Return (X, Y) of the center of cell containing provided text 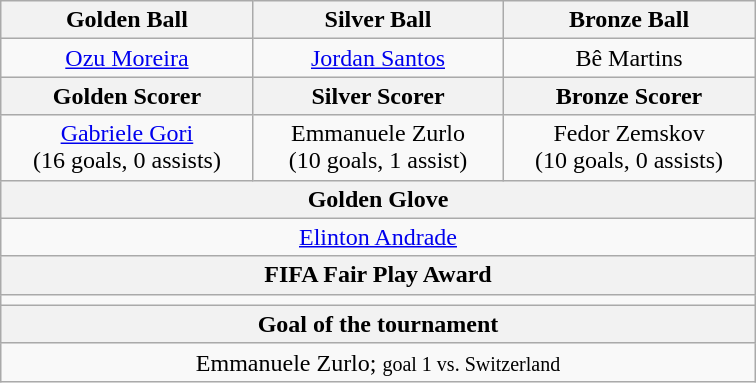
Bronze Scorer (630, 96)
Gabriele Gori(16 goals, 0 assists) (126, 148)
FIFA Fair Play Award (378, 275)
Fedor Zemskov(10 goals, 0 assists) (630, 148)
Golden Ball (126, 20)
Ozu Moreira (126, 58)
Golden Glove (378, 199)
Elinton Andrade (378, 237)
Silver Ball (378, 20)
Goal of the tournament (378, 324)
Silver Scorer (378, 96)
Jordan Santos (378, 58)
Emmanuele Zurlo(10 goals, 1 assist) (378, 148)
Bê Martins (630, 58)
Golden Scorer (126, 96)
Emmanuele Zurlo; goal 1 vs. Switzerland (378, 362)
Bronze Ball (630, 20)
